Return the [x, y] coordinate for the center point of the cell that contains the specified text.  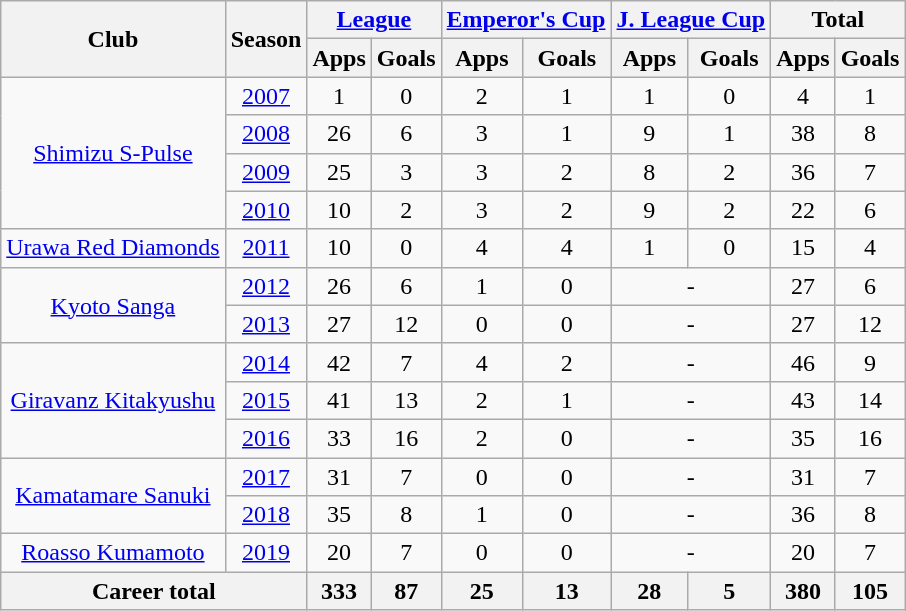
2019 [266, 553]
Emperor's Cup [526, 20]
League [374, 20]
380 [803, 591]
41 [339, 400]
2014 [266, 362]
Kyoto Sanga [113, 305]
Season [266, 39]
43 [803, 400]
J. League Cup [691, 20]
2011 [266, 248]
2009 [266, 172]
2017 [266, 477]
Urawa Red Diamonds [113, 248]
Shimizu S-Pulse [113, 153]
2018 [266, 515]
42 [339, 362]
2015 [266, 400]
38 [803, 134]
15 [803, 248]
22 [803, 210]
2016 [266, 438]
2012 [266, 286]
2010 [266, 210]
46 [803, 362]
2013 [266, 324]
28 [650, 591]
Giravanz Kitakyushu [113, 400]
Kamatamare Sanuki [113, 496]
105 [870, 591]
Total [838, 20]
Career total [154, 591]
2008 [266, 134]
5 [730, 591]
14 [870, 400]
Club [113, 39]
Roasso Kumamoto [113, 553]
33 [339, 438]
87 [406, 591]
333 [339, 591]
2007 [266, 96]
